Extract the (x, y) coordinate from the center of the cell holding the provided text.  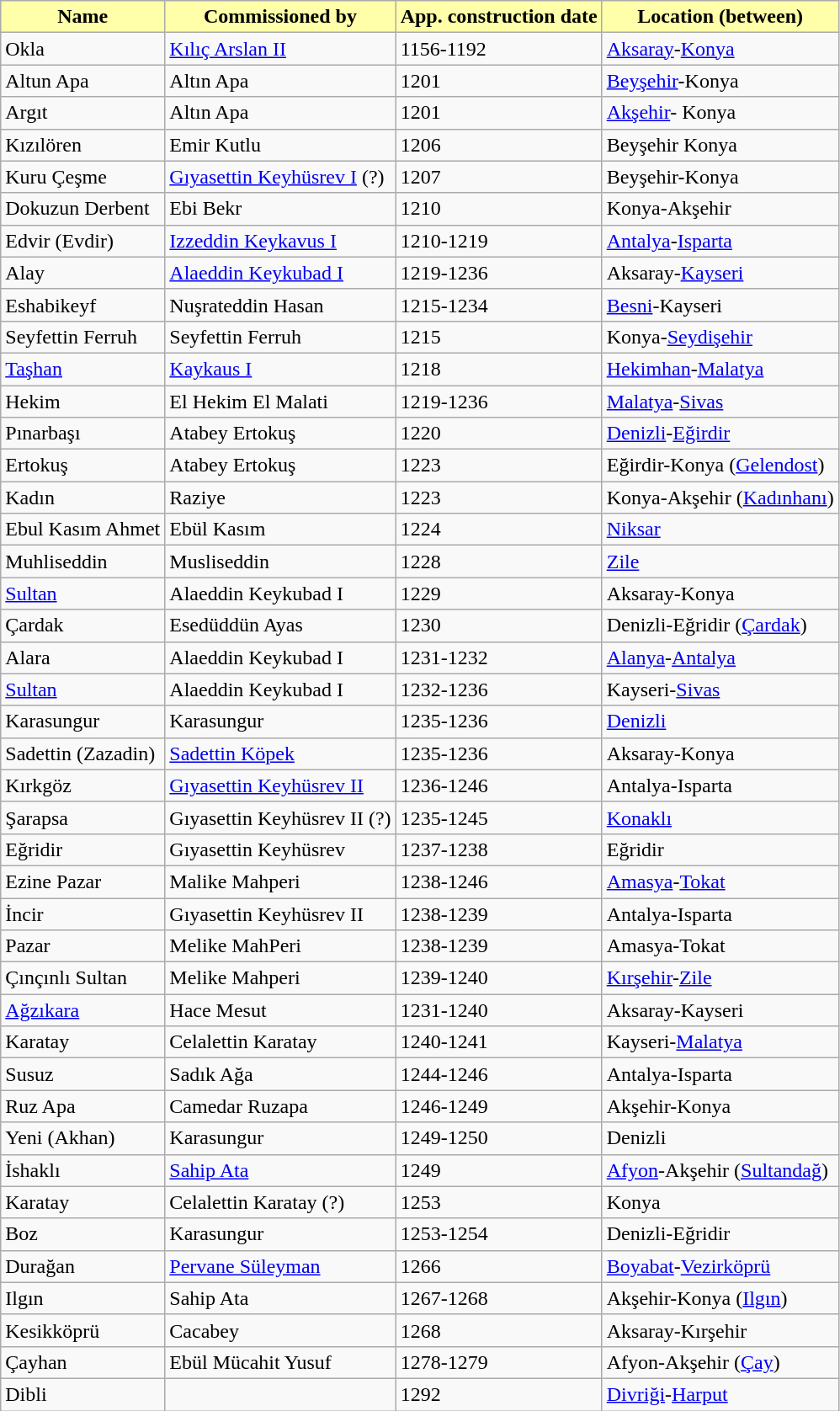
Argıt (82, 113)
1224 (498, 530)
Kayseri-Malatya (720, 1042)
Hekimhan-Malatya (720, 369)
Afyon-Akşehir (Sultandağ) (720, 1170)
Sadettin Köpek (280, 753)
Kızılören (82, 145)
1220 (498, 434)
Kılıç Arslan II (280, 49)
1231-1232 (498, 658)
1232-1236 (498, 690)
1218 (498, 369)
Cacabey (280, 1330)
1292 (498, 1394)
1239-1240 (498, 978)
El Hekim El Malati (280, 402)
Durağan (82, 1266)
Edvir (Evdir) (82, 241)
Hace Mesut (280, 1010)
Celalettin Karatay (280, 1042)
Melike MahPeri (280, 946)
Şarapsa (82, 817)
1240-1241 (498, 1042)
Taşhan (82, 369)
Konya-Akşehir (720, 209)
1231-1240 (498, 1010)
Boz (82, 1234)
Beyşehir Konya (720, 145)
Konya-Akşehir (Kadınhanı) (720, 498)
1249 (498, 1170)
Location (between) (720, 17)
1237-1238 (498, 849)
Çınçınlı Sultan (82, 978)
Sadettin (Zazadin) (82, 753)
Konaklı (720, 817)
Akşehir-Konya (Ilgın) (720, 1298)
1246-1249 (498, 1106)
1210 (498, 209)
Ebül Mücahit Yusuf (280, 1362)
Kuru Çeşme (82, 177)
Ebi Bekr (280, 209)
İshaklı (82, 1170)
Esedüddün Ayas (280, 626)
Ebül Kasım (280, 530)
Alanya-Antalya (720, 658)
Eshabikeyf (82, 305)
Altun Apa (82, 81)
Ebul Kasım Ahmet (82, 530)
Gıyasettin Keyhüsrev (280, 849)
1215-1234 (498, 305)
Name (82, 17)
Konya (720, 1202)
Akşehir-Konya (720, 1106)
Ezine Pazar (82, 881)
1278-1279 (498, 1362)
Raziye (280, 498)
Divriği-Harput (720, 1394)
1249-1250 (498, 1138)
1253-1254 (498, 1234)
1229 (498, 594)
1238-1246 (498, 881)
1210-1219 (498, 241)
Yeni (Akhan) (82, 1138)
1253 (498, 1202)
1215 (498, 337)
Pervane Süleyman (280, 1266)
Melike Mahperi (280, 978)
1206 (498, 145)
Musliseddin (280, 562)
Ilgın (82, 1298)
Alay (82, 273)
Dokuzun Derbent (82, 209)
1228 (498, 562)
Konya-Seydişehir (720, 337)
Kadın (82, 498)
Muhliseddin (82, 562)
Akşehir- Konya (720, 113)
Kırkgöz (82, 785)
Malatya-Sivas (720, 402)
Dibli (82, 1394)
Kayseri-Sivas (720, 690)
Çayhan (82, 1362)
Kaykaus I (280, 369)
1156-1192 (498, 49)
Malike Mahperi (280, 881)
1244-1246 (498, 1074)
Zile (720, 562)
Ruz Apa (82, 1106)
Commissioned by (280, 17)
1236-1246 (498, 785)
Afyon-Akşehir (Çay) (720, 1362)
Gıyasettin Keyhüsrev I (?) (280, 177)
Denizli-Eğridir (720, 1234)
Izzeddin Keykavus I (280, 241)
Pınarbaşı (82, 434)
Pazar (82, 946)
Hekim (82, 402)
Ağzıkara (82, 1010)
Çardak (82, 626)
Aksaray-Kırşehir (720, 1330)
Gıyasettin Keyhüsrev II (?) (280, 817)
Celalettin Karatay (?) (280, 1202)
Emir Kutlu (280, 145)
1235-1245 (498, 817)
Boyabat-Vezirköprü (720, 1266)
Eğirdir-Konya (Gelendost) (720, 466)
1268 (498, 1330)
1266 (498, 1266)
Sadık Ağa (280, 1074)
Nuşrateddin Hasan (280, 305)
Denizli-Eğridir (Çardak) (720, 626)
Kırşehir-Zile (720, 978)
Kesikköprü (82, 1330)
Ertokuş (82, 466)
Alara (82, 658)
Susuz (82, 1074)
Camedar Ruzapa (280, 1106)
İncir (82, 913)
1230 (498, 626)
1207 (498, 177)
Denizli-Eğirdir (720, 434)
Okla (82, 49)
App. construction date (498, 17)
Niksar (720, 530)
1267-1268 (498, 1298)
Besni-Kayseri (720, 305)
